Extract the (X, Y) coordinate from the center of the cell holding the provided text.  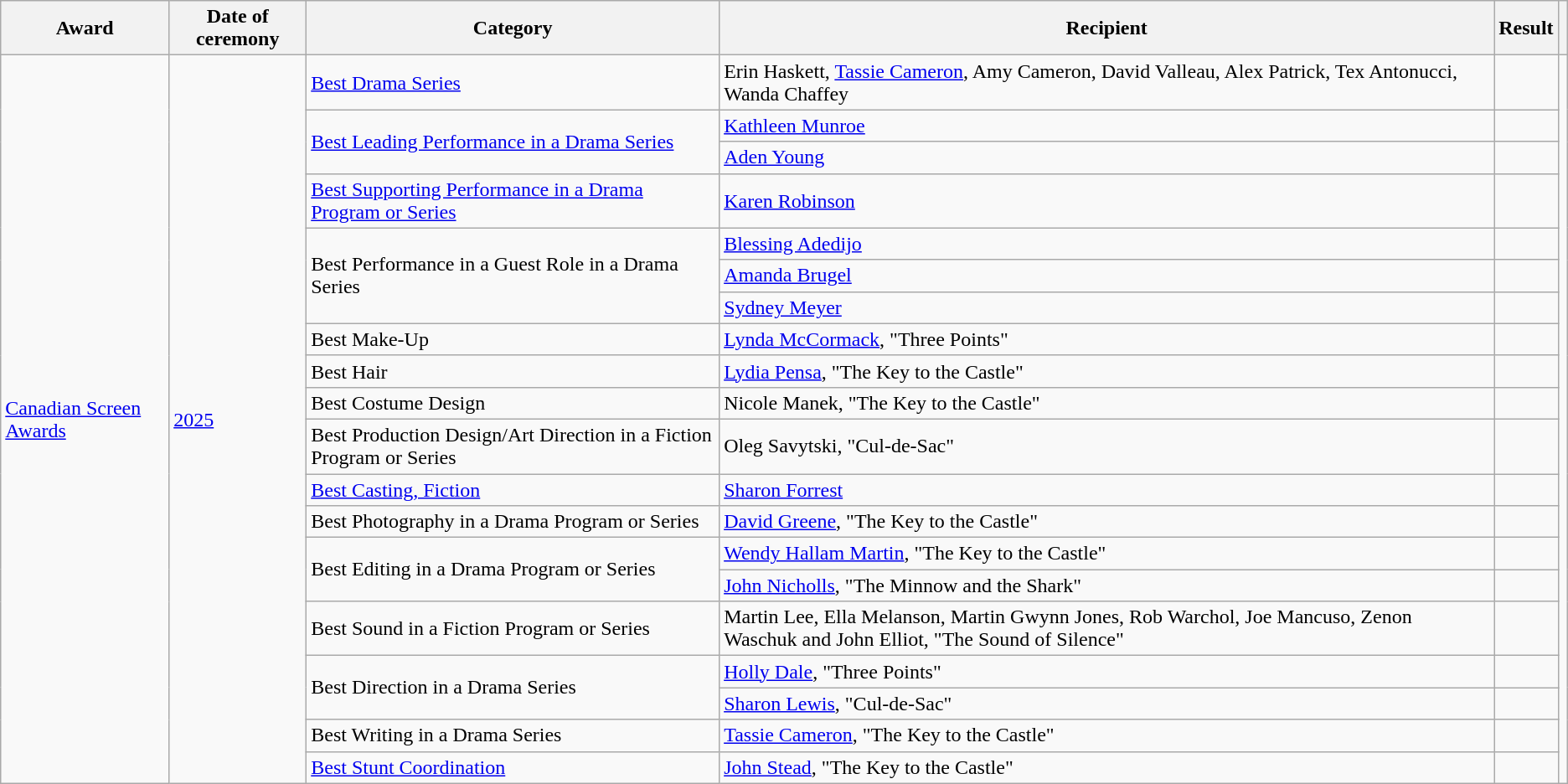
Martin Lee, Ella Melanson, Martin Gwynn Jones, Rob Warchol, Joe Mancuso, Zenon Waschuk and John Elliot, "The Sound of Silence" (1107, 628)
Kathleen Munroe (1107, 126)
Recipient (1107, 28)
Aden Young (1107, 157)
Best Supporting Performance in a Drama Program or Series (513, 201)
Holly Dale, "Three Points" (1107, 672)
Category (513, 28)
Tassie Cameron, "The Key to the Castle" (1107, 735)
Best Leading Performance in a Drama Series (513, 142)
Sydney Meyer (1107, 307)
Best Stunt Coordination (513, 767)
Erin Haskett, Tassie Cameron, Amy Cameron, David Valleau, Alex Patrick, Tex Antonucci, Wanda Chaffey (1107, 82)
Best Performance in a Guest Role in a Drama Series (513, 276)
Result (1526, 28)
David Greene, "The Key to the Castle" (1107, 522)
Best Make-Up (513, 339)
Best Production Design/Art Direction in a Fiction Program or Series (513, 446)
Sharon Lewis, "Cul-de-Sac" (1107, 704)
Best Drama Series (513, 82)
Best Casting, Fiction (513, 490)
Canadian Screen Awards (85, 419)
Amanda Brugel (1107, 276)
John Stead, "The Key to the Castle" (1107, 767)
Best Hair (513, 371)
Nicole Manek, "The Key to the Castle" (1107, 403)
Award (85, 28)
Best Writing in a Drama Series (513, 735)
Sharon Forrest (1107, 490)
Lynda McCormack, "Three Points" (1107, 339)
Blessing Adedijo (1107, 244)
2025 (238, 419)
Wendy Hallam Martin, "The Key to the Castle" (1107, 554)
John Nicholls, "The Minnow and the Shark" (1107, 585)
Best Costume Design (513, 403)
Best Direction in a Drama Series (513, 688)
Lydia Pensa, "The Key to the Castle" (1107, 371)
Date of ceremony (238, 28)
Best Editing in a Drama Program or Series (513, 570)
Best Sound in a Fiction Program or Series (513, 628)
Best Photography in a Drama Program or Series (513, 522)
Oleg Savytski, "Cul-de-Sac" (1107, 446)
Karen Robinson (1107, 201)
